Search for the cell housing the specified text and yield its [x, y] center coordinate. 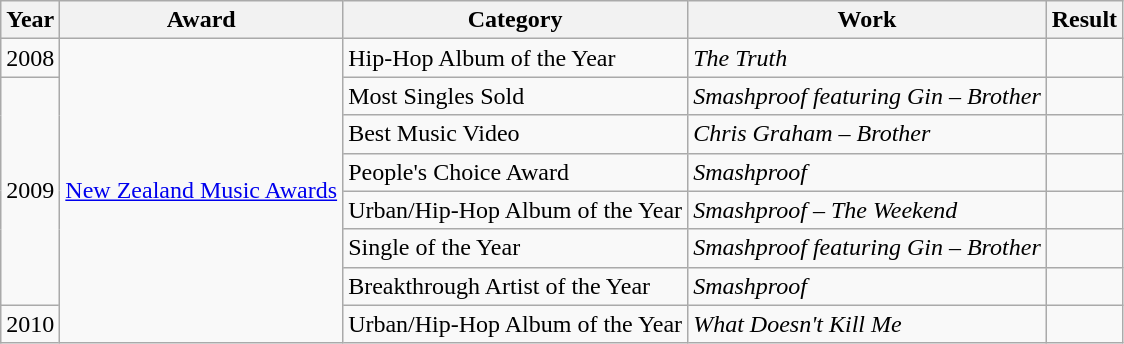
New Zealand Music Awards [202, 191]
Chris Graham – Brother [868, 134]
Category [516, 20]
2009 [30, 191]
Smashproof – The Weekend [868, 210]
Result [1084, 20]
Best Music Video [516, 134]
2008 [30, 58]
Award [202, 20]
Breakthrough Artist of the Year [516, 286]
Single of the Year [516, 248]
What Doesn't Kill Me [868, 324]
People's Choice Award [516, 172]
2010 [30, 324]
Most Singles Sold [516, 96]
Year [30, 20]
Hip-Hop Album of the Year [516, 58]
Work [868, 20]
The Truth [868, 58]
